Find where the given text appears and provide that cell's center as (X, Y) coordinate. 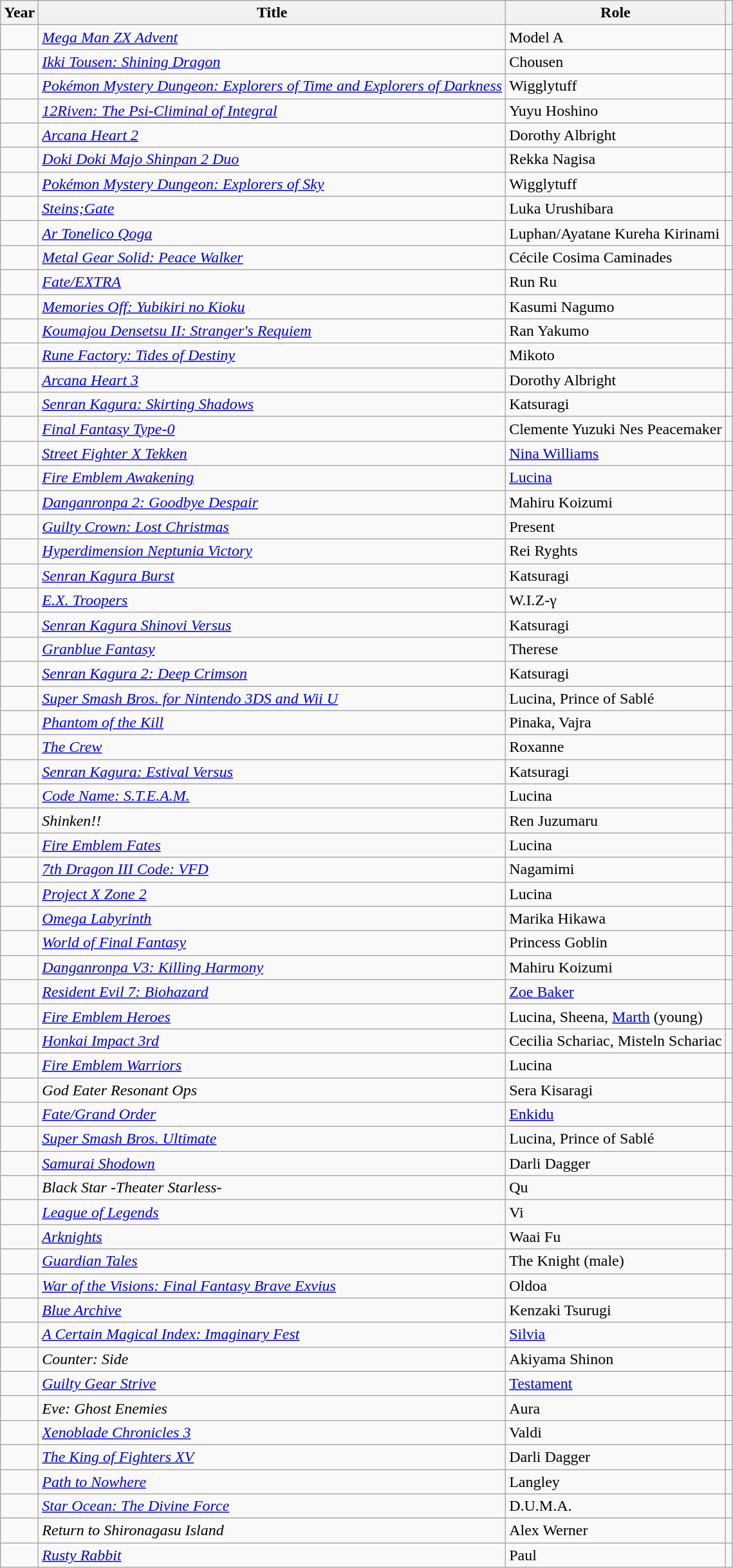
Final Fantasy Type-0 (272, 429)
Model A (616, 37)
Rune Factory: Tides of Destiny (272, 356)
Honkai Impact 3rd (272, 1041)
Granblue Fantasy (272, 649)
Paul (616, 1555)
Guilty Gear Strive (272, 1383)
Vi (616, 1212)
The Crew (272, 747)
Rekka Nagisa (616, 160)
Koumajou Densetsu II: Stranger's Requiem (272, 331)
Kasumi Nagumo (616, 307)
The Knight (male) (616, 1261)
Return to Shironagasu Island (272, 1531)
Role (616, 13)
League of Legends (272, 1212)
Clemente Yuzuki Nes Peacemaker (616, 429)
Phantom of the Kill (272, 723)
Black Star -Theater Starless- (272, 1188)
7th Dragon III Code: VFD (272, 870)
Nagamimi (616, 870)
Street Fighter X Tekken (272, 453)
Cécile Cosima Caminades (616, 257)
Mega Man ZX Advent (272, 37)
God Eater Resonant Ops (272, 1090)
Langley (616, 1481)
Marika Hikawa (616, 918)
Guardian Tales (272, 1261)
Metal Gear Solid: Peace Walker (272, 257)
Danganronpa V3: Killing Harmony (272, 967)
World of Final Fantasy (272, 943)
Yuyu Hoshino (616, 111)
Senran Kagura Burst (272, 576)
Rusty Rabbit (272, 1555)
Title (272, 13)
Akiyama Shinon (616, 1359)
Silvia (616, 1335)
Year (19, 13)
Kenzaki Tsurugi (616, 1310)
Valdi (616, 1432)
Doki Doki Majo Shinpan 2 Duo (272, 160)
Therese (616, 649)
Pokémon Mystery Dungeon: Explorers of Sky (272, 184)
Senran Kagura 2: Deep Crimson (272, 673)
Aura (616, 1408)
Danganronpa 2: Goodbye Despair (272, 502)
Cecilia Schariac, Misteln Schariac (616, 1041)
Super Smash Bros. for Nintendo 3DS and Wii U (272, 698)
Fire Emblem Heroes (272, 1016)
Shinken!! (272, 821)
Arknights (272, 1237)
W.I.Z-γ (616, 600)
Project X Zone 2 (272, 894)
A Certain Magical Index: Imaginary Fest (272, 1335)
Qu (616, 1188)
Steins;Gate (272, 208)
Arcana Heart 3 (272, 380)
Enkidu (616, 1115)
Hyperdimension Neptunia Victory (272, 551)
Eve: Ghost Enemies (272, 1408)
Resident Evil 7: Biohazard (272, 992)
Pinaka, Vajra (616, 723)
Fire Emblem Awakening (272, 478)
Oldoa (616, 1286)
Ren Juzumaru (616, 821)
Present (616, 527)
12Riven: The Psi-Climinal of Integral (272, 111)
Memories Off: Yubikiri no Kioku (272, 307)
Senran Kagura: Skirting Shadows (272, 405)
Roxanne (616, 747)
Waai Fu (616, 1237)
Counter: Side (272, 1359)
Super Smash Bros. Ultimate (272, 1139)
Rei Ryghts (616, 551)
Blue Archive (272, 1310)
Ikki Tousen: Shining Dragon (272, 62)
Nina Williams (616, 453)
Star Ocean: The Divine Force (272, 1506)
Zoe Baker (616, 992)
Fire Emblem Fates (272, 845)
Princess Goblin (616, 943)
Fate/Grand Order (272, 1115)
Arcana Heart 2 (272, 135)
Testament (616, 1383)
Senran Kagura: Estival Versus (272, 772)
Alex Werner (616, 1531)
Code Name: S.T.E.A.M. (272, 796)
Senran Kagura Shinovi Versus (272, 624)
Path to Nowhere (272, 1481)
Guilty Crown: Lost Christmas (272, 527)
Ar Tonelico Qoga (272, 233)
Lucina, Sheena, Marth (young) (616, 1016)
E.X. Troopers (272, 600)
The King of Fighters XV (272, 1457)
Ran Yakumo (616, 331)
Run Ru (616, 282)
Pokémon Mystery Dungeon: Explorers of Time and Explorers of Darkness (272, 86)
Chousen (616, 62)
War of the Visions: Final Fantasy Brave Exvius (272, 1286)
Fire Emblem Warriors (272, 1065)
Mikoto (616, 356)
Samurai Shodown (272, 1163)
D.U.M.A. (616, 1506)
Sera Kisaragi (616, 1090)
Fate/EXTRA (272, 282)
Omega Labyrinth (272, 918)
Luka Urushibara (616, 208)
Luphan/Ayatane Kureha Kirinami (616, 233)
Xenoblade Chronicles 3 (272, 1432)
